Search for the cell housing the specified text and yield its [x, y] center coordinate. 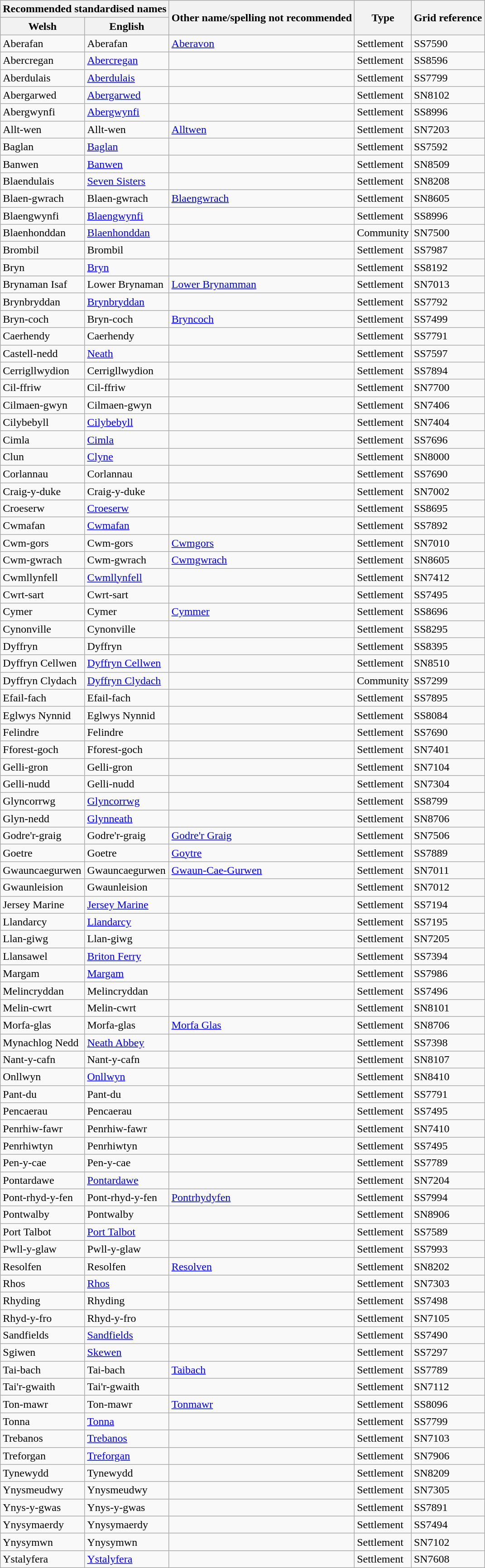
SS8596 [447, 61]
Welsh [43, 26]
SS7696 [447, 439]
SS8799 [447, 801]
SS7592 [447, 147]
SS7986 [447, 973]
SS8695 [447, 509]
Skewen [127, 1353]
Godre'r Graig [262, 836]
Neath Abbey [127, 1042]
Pontrhydyfen [262, 1197]
SS7895 [447, 698]
SS7993 [447, 1249]
SN7204 [447, 1180]
SN7401 [447, 749]
Tonmawr [262, 1404]
SS7994 [447, 1197]
SN7010 [447, 543]
SN7608 [447, 1559]
SN8107 [447, 1060]
Blaengwrach [262, 198]
Mynachlog Nedd [43, 1042]
SN7002 [447, 491]
SS8192 [447, 267]
SN7412 [447, 577]
Briton Ferry [127, 956]
Type [383, 18]
Clyne [127, 457]
SN7205 [447, 939]
Aberavon [262, 43]
SN7700 [447, 388]
SS7892 [447, 526]
SS7987 [447, 250]
Clun [43, 457]
SS7490 [447, 1335]
Morfa Glas [262, 1025]
SS7894 [447, 371]
SS7589 [447, 1232]
SN7103 [447, 1439]
SN8410 [447, 1077]
SN7104 [447, 767]
SS7494 [447, 1525]
SN7305 [447, 1490]
Glynneath [127, 819]
Bryncoch [262, 319]
Sgiwen [43, 1353]
SN7105 [447, 1318]
Cymmer [262, 612]
SS7590 [447, 43]
SN7410 [447, 1129]
Grid reference [447, 18]
Neath [127, 353]
SS8395 [447, 646]
SN7013 [447, 285]
SN8510 [447, 663]
SN8101 [447, 1008]
Glyn-nedd [43, 819]
English [127, 26]
Blaendulais [43, 181]
Recommended standardised names [85, 9]
SN7102 [447, 1542]
SN7500 [447, 233]
Llansawel [43, 956]
Seven Sisters [127, 181]
SN8202 [447, 1266]
SS7891 [447, 1507]
SN7404 [447, 422]
SN8000 [447, 457]
SS8696 [447, 612]
SS7299 [447, 681]
SS7498 [447, 1301]
SN8906 [447, 1215]
Cwmgors [262, 543]
SN8209 [447, 1473]
SN7011 [447, 870]
SS7297 [447, 1353]
SS7889 [447, 853]
SS8295 [447, 629]
SN7506 [447, 836]
SN8102 [447, 95]
Alltwen [262, 129]
SN8208 [447, 181]
Goytre [262, 853]
SS7398 [447, 1042]
SS7394 [447, 956]
Taibach [262, 1370]
SN7012 [447, 887]
Resolven [262, 1266]
Other name/spelling not recommended [262, 18]
Lower Brynaman [127, 285]
SN7203 [447, 129]
SN8509 [447, 164]
SN7304 [447, 784]
Castell-nedd [43, 353]
Gwaun-Cae-Gurwen [262, 870]
SS7499 [447, 319]
SS8096 [447, 1404]
SS7195 [447, 922]
Cwmgwrach [262, 560]
SS7194 [447, 905]
SS7496 [447, 991]
SS7792 [447, 302]
SN7906 [447, 1456]
Brynaman Isaf [43, 285]
SN7406 [447, 405]
Lower Brynamman [262, 285]
SS8084 [447, 715]
SN7303 [447, 1283]
SN7112 [447, 1387]
SS7597 [447, 353]
